Extract the [x, y] coordinate from the center of the cell holding the provided text.  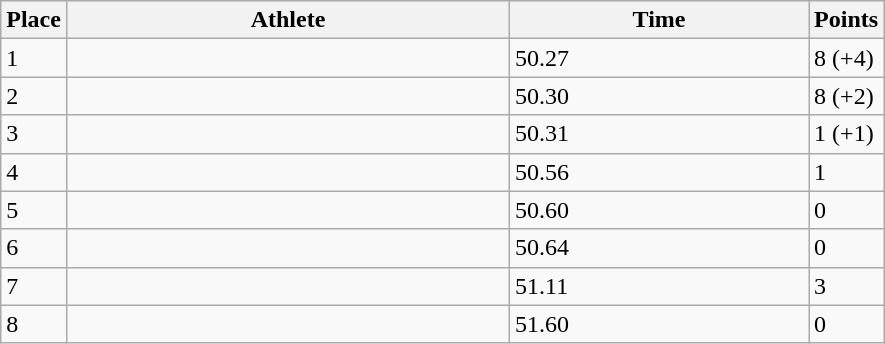
Time [660, 20]
50.56 [660, 172]
8 [34, 324]
51.60 [660, 324]
1 (+1) [846, 134]
6 [34, 248]
5 [34, 210]
50.27 [660, 58]
7 [34, 286]
4 [34, 172]
Points [846, 20]
50.64 [660, 248]
50.31 [660, 134]
8 (+2) [846, 96]
2 [34, 96]
8 (+4) [846, 58]
51.11 [660, 286]
50.60 [660, 210]
Place [34, 20]
50.30 [660, 96]
Athlete [288, 20]
